Identify which cell holds the provided text, then report its (x, y) central coordinate. 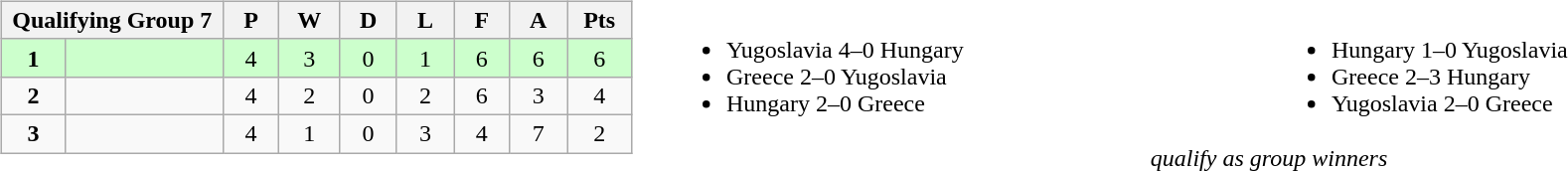
Pts (600, 20)
A (539, 20)
F (482, 20)
7 (539, 133)
D (369, 20)
L (425, 20)
Qualifying Group 7 (111, 20)
P (250, 20)
W (310, 20)
